Scan for the cell matching the given text and deliver its (x, y) coordinate at center. 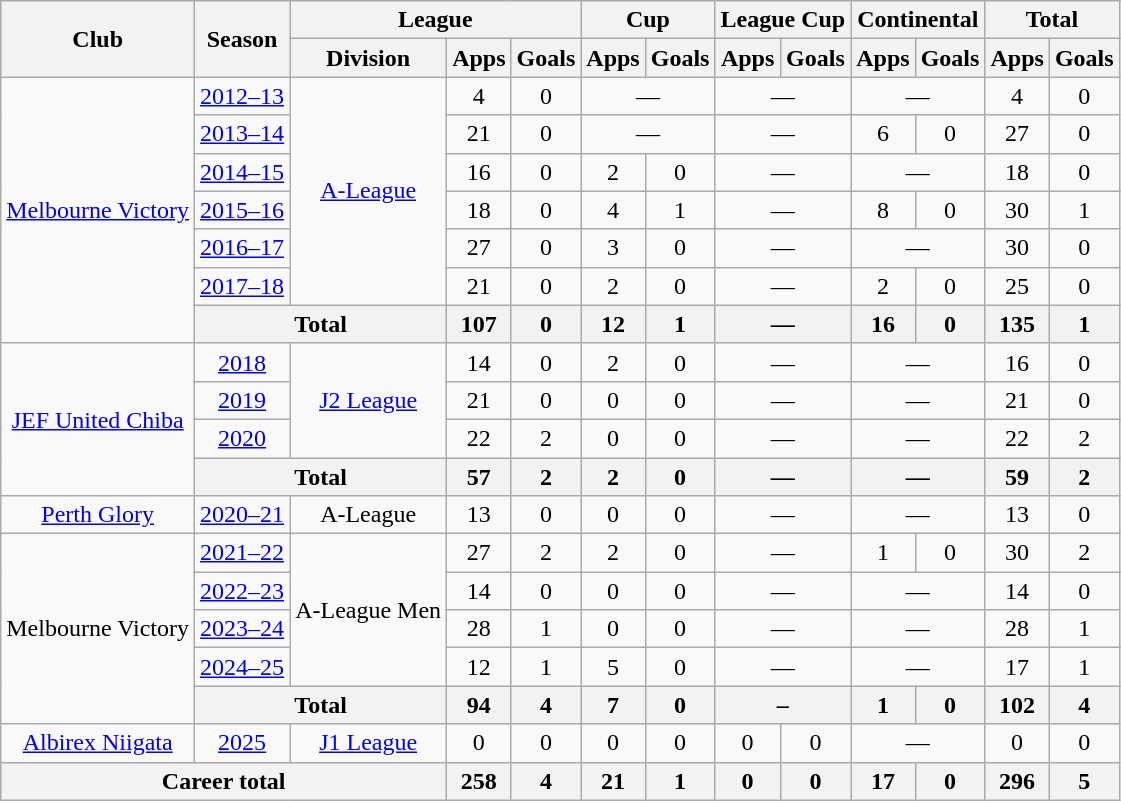
2023–24 (242, 629)
25 (1017, 286)
League (436, 20)
Albirex Niigata (98, 743)
59 (1017, 477)
2022–23 (242, 591)
57 (479, 477)
2016–17 (242, 248)
7 (613, 705)
2012–13 (242, 96)
94 (479, 705)
2021–22 (242, 553)
J2 League (368, 400)
– (783, 705)
2020–21 (242, 515)
Career total (224, 781)
2014–15 (242, 172)
J1 League (368, 743)
2017–18 (242, 286)
102 (1017, 705)
6 (883, 134)
258 (479, 781)
A-League Men (368, 610)
Division (368, 58)
Club (98, 39)
JEF United Chiba (98, 419)
2019 (242, 400)
8 (883, 210)
2018 (242, 362)
296 (1017, 781)
2024–25 (242, 667)
3 (613, 248)
135 (1017, 324)
2020 (242, 438)
Perth Glory (98, 515)
Season (242, 39)
League Cup (783, 20)
Continental (918, 20)
2013–14 (242, 134)
2015–16 (242, 210)
107 (479, 324)
2025 (242, 743)
Cup (648, 20)
